From the cell containing the given text, extract its center point as (X, Y) coordinate. 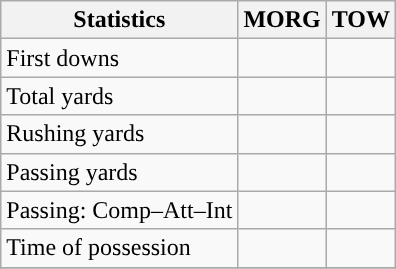
Statistics (120, 20)
Passing yards (120, 172)
First downs (120, 58)
Total yards (120, 96)
Rushing yards (120, 134)
Passing: Comp–Att–Int (120, 210)
TOW (360, 20)
MORG (282, 20)
Time of possession (120, 248)
